Extract the [x, y] coordinate from the center of the cell holding the provided text.  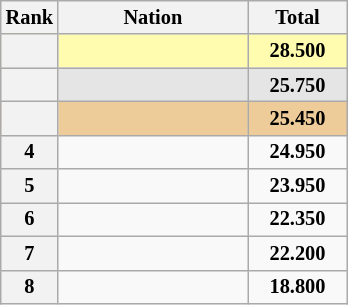
22.200 [298, 253]
25.750 [298, 85]
22.350 [298, 219]
6 [30, 219]
Total [298, 17]
28.500 [298, 51]
4 [30, 152]
Rank [30, 17]
7 [30, 253]
24.950 [298, 152]
8 [30, 287]
25.450 [298, 118]
23.950 [298, 186]
5 [30, 186]
18.800 [298, 287]
Nation [153, 17]
